For the text-containing cell, return its midpoint in (X, Y) coordinate format. 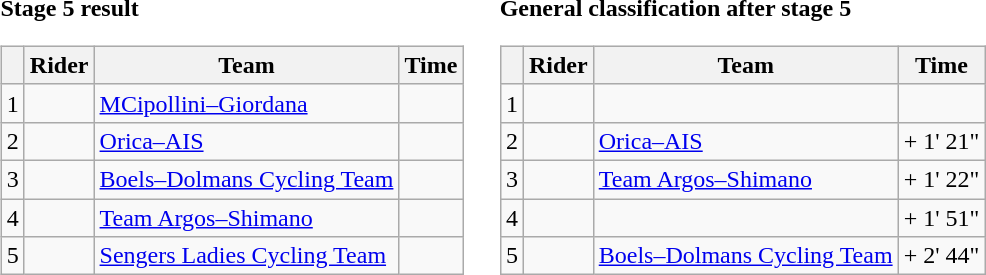
+ 1' 22" (942, 179)
+ 1' 21" (942, 141)
MCipollini–Giordana (246, 103)
+ 1' 51" (942, 217)
Sengers Ladies Cycling Team (246, 256)
+ 2' 44" (942, 256)
